From the cell containing the given text, extract its center point as (x, y) coordinate. 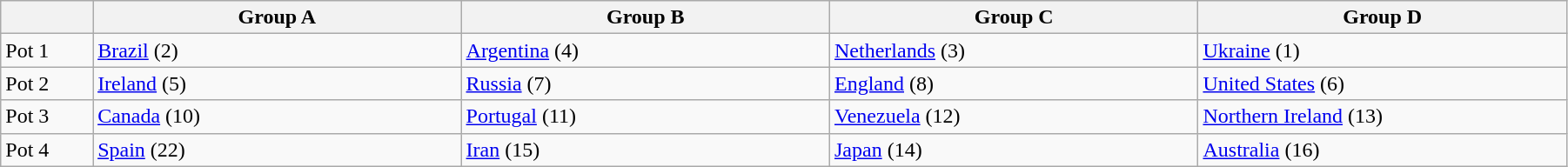
Japan (14) (1013, 150)
United States (6) (1383, 83)
Group B (646, 17)
Pot 3 (47, 117)
Ukraine (1) (1383, 50)
Argentina (4) (646, 50)
Canada (10) (277, 117)
Iran (15) (646, 150)
Group D (1383, 17)
Portugal (11) (646, 117)
Netherlands (3) (1013, 50)
Australia (16) (1383, 150)
Ireland (5) (277, 83)
England (8) (1013, 83)
Group A (277, 17)
Northern Ireland (13) (1383, 117)
Spain (22) (277, 150)
Russia (7) (646, 83)
Pot 1 (47, 50)
Venezuela (12) (1013, 117)
Pot 4 (47, 150)
Pot 2 (47, 83)
Brazil (2) (277, 50)
Group C (1013, 17)
